Detect which cell encompasses the target text, then output its (X, Y) center coordinate. 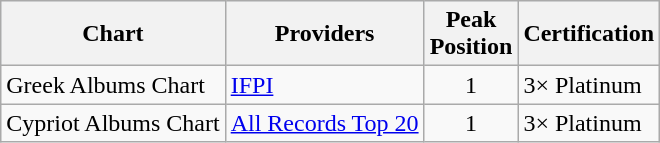
Greek Albums Chart (113, 85)
Cypriot Albums Chart (113, 123)
IFPI (324, 85)
Chart (113, 34)
PeakPosition (471, 34)
Providers (324, 34)
All Records Top 20 (324, 123)
Certification (589, 34)
